Identify which cell holds the provided text, then report its (X, Y) central coordinate. 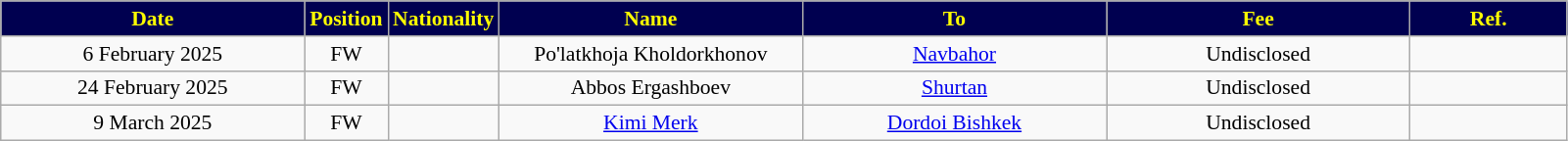
Shurtan (954, 88)
Name (650, 19)
Position (347, 19)
Nationality (443, 19)
Fee (1259, 19)
Ref. (1489, 19)
6 February 2025 (153, 54)
Kimi Merk (650, 123)
To (954, 19)
9 March 2025 (153, 123)
Po'latkhoja Kholdorkhonov (650, 54)
Dordoi Bishkek (954, 123)
Date (153, 19)
Abbos Ergashboev (650, 88)
Navbahor (954, 54)
24 February 2025 (153, 88)
